Provide the [X, Y] coordinate of the cell's center where the given text is located.  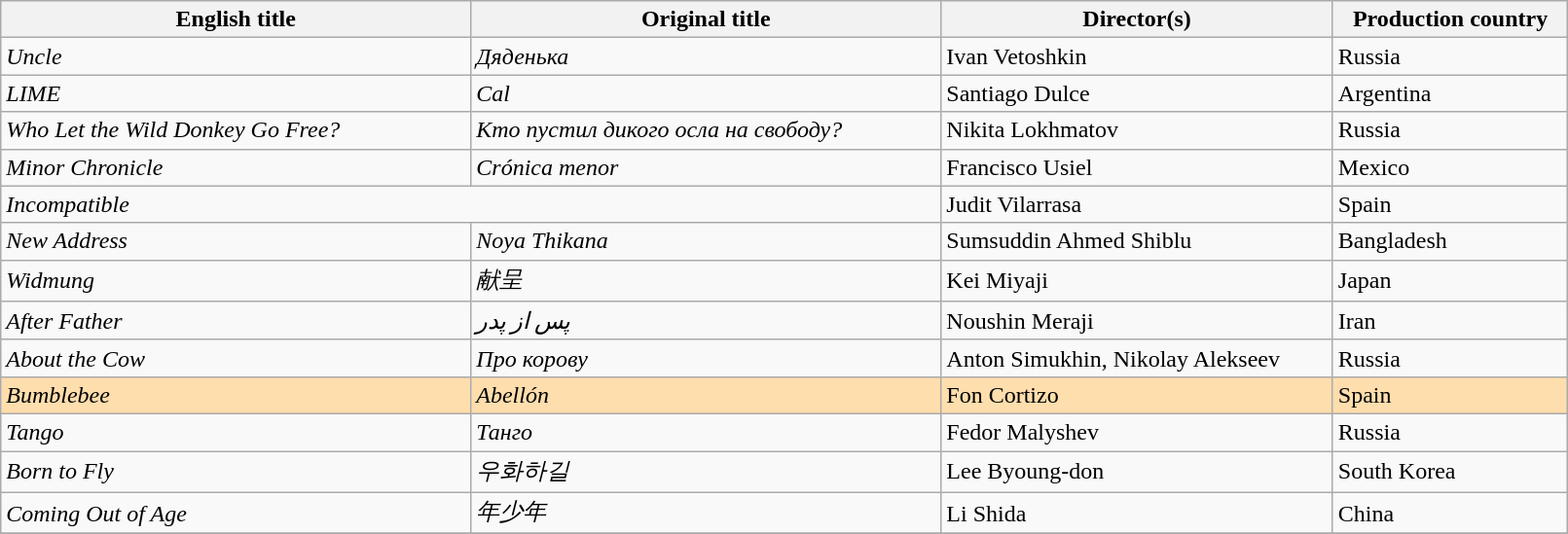
Born to Fly [236, 473]
پس از پدر [707, 321]
Bumblebee [236, 395]
Iran [1450, 321]
After Father [236, 321]
Fedor Malyshev [1137, 432]
English title [236, 19]
Sumsuddin Ahmed Shiblu [1137, 241]
Original title [707, 19]
Tango [236, 432]
年少年 [707, 514]
Production country [1450, 19]
Judit Vilarrasa [1137, 204]
Noushin Meraji [1137, 321]
Minor Chronicle [236, 167]
Дяденька [707, 56]
Танго [707, 432]
Abellón [707, 395]
Noya Thikana [707, 241]
Lee Byoung-don [1137, 473]
About the Cow [236, 358]
Crónica menor [707, 167]
Francisco Usiel [1137, 167]
Kei Miyaji [1137, 280]
South Korea [1450, 473]
Ivan Vetoshkin [1137, 56]
China [1450, 514]
Nikita Lokhmatov [1137, 130]
LIME [236, 93]
Argentina [1450, 93]
Mexico [1450, 167]
Про корову [707, 358]
Santiago Dulce [1137, 93]
Cal [707, 93]
Anton Simukhin, Nikolay Alekseev [1137, 358]
Кто пустил дикого осла на свободу? [707, 130]
Li Shida [1137, 514]
Fon Cortizo [1137, 395]
New Address [236, 241]
우화하길 [707, 473]
Director(s) [1137, 19]
Who Let the Wild Donkey Go Free? [236, 130]
献呈 [707, 280]
Coming Out of Age [236, 514]
Incompatible [471, 204]
Bangladesh [1450, 241]
Widmung [236, 280]
Uncle [236, 56]
Japan [1450, 280]
